Detect which cell encompasses the target text, then output its (x, y) center coordinate. 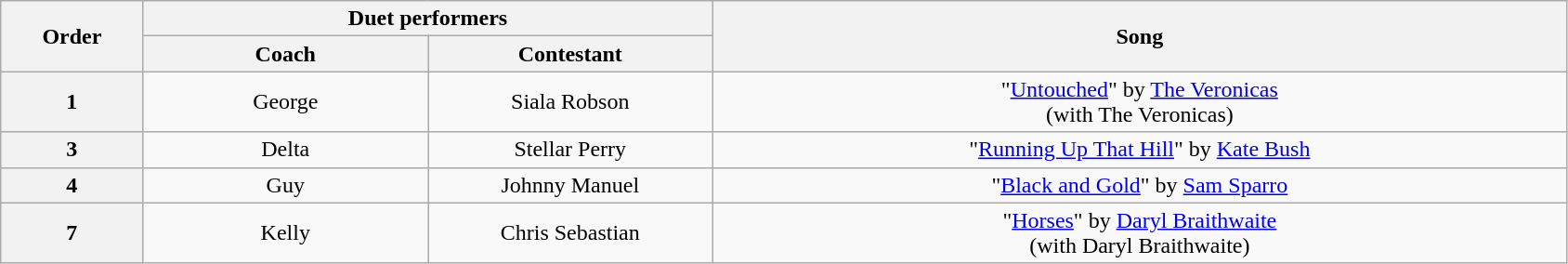
Delta (286, 150)
Order (72, 36)
Stellar Perry (570, 150)
Kelly (286, 232)
1 (72, 102)
Coach (286, 54)
Duet performers (427, 19)
Chris Sebastian (570, 232)
"Horses" by Daryl Braithwaite(with Daryl Braithwaite) (1140, 232)
Contestant (570, 54)
Johnny Manuel (570, 185)
Siala Robson (570, 102)
Song (1140, 36)
"Running Up That Hill" by Kate Bush (1140, 150)
"Untouched" by The Veronicas(with The Veronicas) (1140, 102)
George (286, 102)
4 (72, 185)
7 (72, 232)
3 (72, 150)
"Black and Gold" by Sam Sparro (1140, 185)
Guy (286, 185)
